Scan for the cell matching the given text and deliver its [X, Y] coordinate at center. 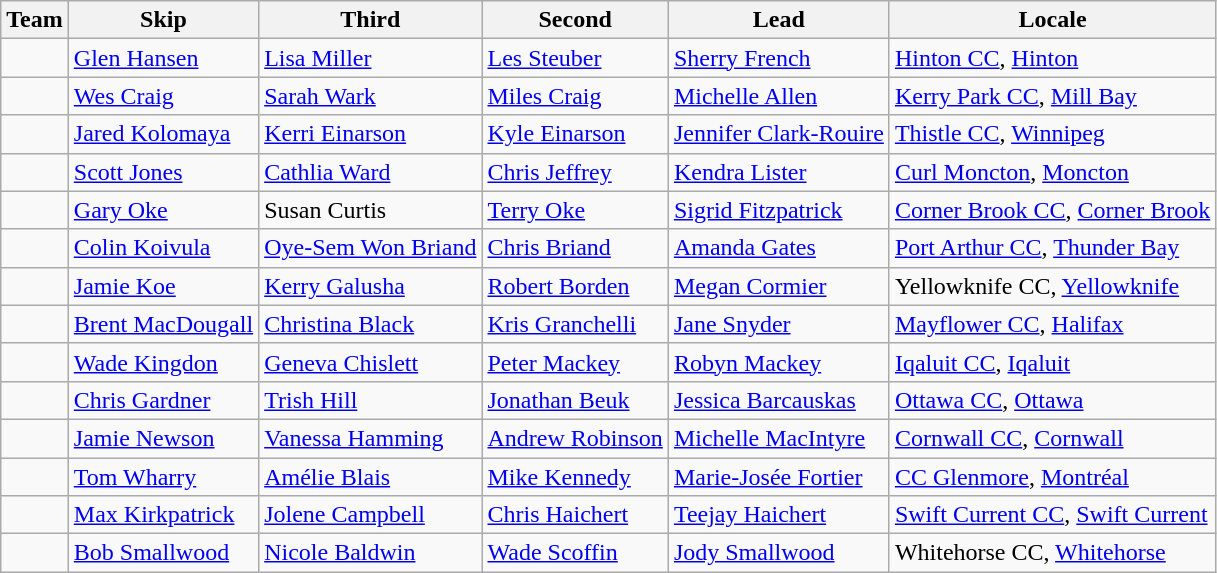
Robert Borden [575, 286]
Vanessa Hamming [370, 438]
Corner Brook CC, Corner Brook [1052, 210]
Lisa Miller [370, 58]
Jane Snyder [778, 324]
Kerry Park CC, Mill Bay [1052, 96]
Yellowknife CC, Yellowknife [1052, 286]
Third [370, 20]
Kendra Lister [778, 172]
Hinton CC, Hinton [1052, 58]
Chris Jeffrey [575, 172]
Robyn Mackey [778, 362]
Skip [163, 20]
Cathlia Ward [370, 172]
Kyle Einarson [575, 134]
Michelle MacIntyre [778, 438]
Sigrid Fitzpatrick [778, 210]
Jennifer Clark-Rouire [778, 134]
Lead [778, 20]
Mike Kennedy [575, 477]
Jamie Newson [163, 438]
Cornwall CC, Cornwall [1052, 438]
Terry Oke [575, 210]
Thistle CC, Winnipeg [1052, 134]
Nicole Baldwin [370, 553]
Glen Hansen [163, 58]
Teejay Haichert [778, 515]
Locale [1052, 20]
Jared Kolomaya [163, 134]
Jessica Barcauskas [778, 400]
Trish Hill [370, 400]
Scott Jones [163, 172]
Kerri Einarson [370, 134]
Jolene Campbell [370, 515]
Wes Craig [163, 96]
Curl Moncton, Moncton [1052, 172]
Sarah Wark [370, 96]
CC Glenmore, Montréal [1052, 477]
Team [35, 20]
Amanda Gates [778, 248]
Jody Smallwood [778, 553]
Kerry Galusha [370, 286]
Tom Wharry [163, 477]
Brent MacDougall [163, 324]
Ottawa CC, Ottawa [1052, 400]
Gary Oke [163, 210]
Chris Briand [575, 248]
Miles Craig [575, 96]
Swift Current CC, Swift Current [1052, 515]
Michelle Allen [778, 96]
Amélie Blais [370, 477]
Chris Gardner [163, 400]
Marie-Josée Fortier [778, 477]
Max Kirkpatrick [163, 515]
Jonathan Beuk [575, 400]
Jamie Koe [163, 286]
Megan Cormier [778, 286]
Geneva Chislett [370, 362]
Chris Haichert [575, 515]
Christina Black [370, 324]
Kris Granchelli [575, 324]
Bob Smallwood [163, 553]
Colin Koivula [163, 248]
Iqaluit CC, Iqaluit [1052, 362]
Wade Scoffin [575, 553]
Susan Curtis [370, 210]
Oye-Sem Won Briand [370, 248]
Sherry French [778, 58]
Les Steuber [575, 58]
Whitehorse CC, Whitehorse [1052, 553]
Port Arthur CC, Thunder Bay [1052, 248]
Peter Mackey [575, 362]
Wade Kingdon [163, 362]
Mayflower CC, Halifax [1052, 324]
Andrew Robinson [575, 438]
Second [575, 20]
